Extract the (x, y) coordinate from the center of the cell holding the provided text.  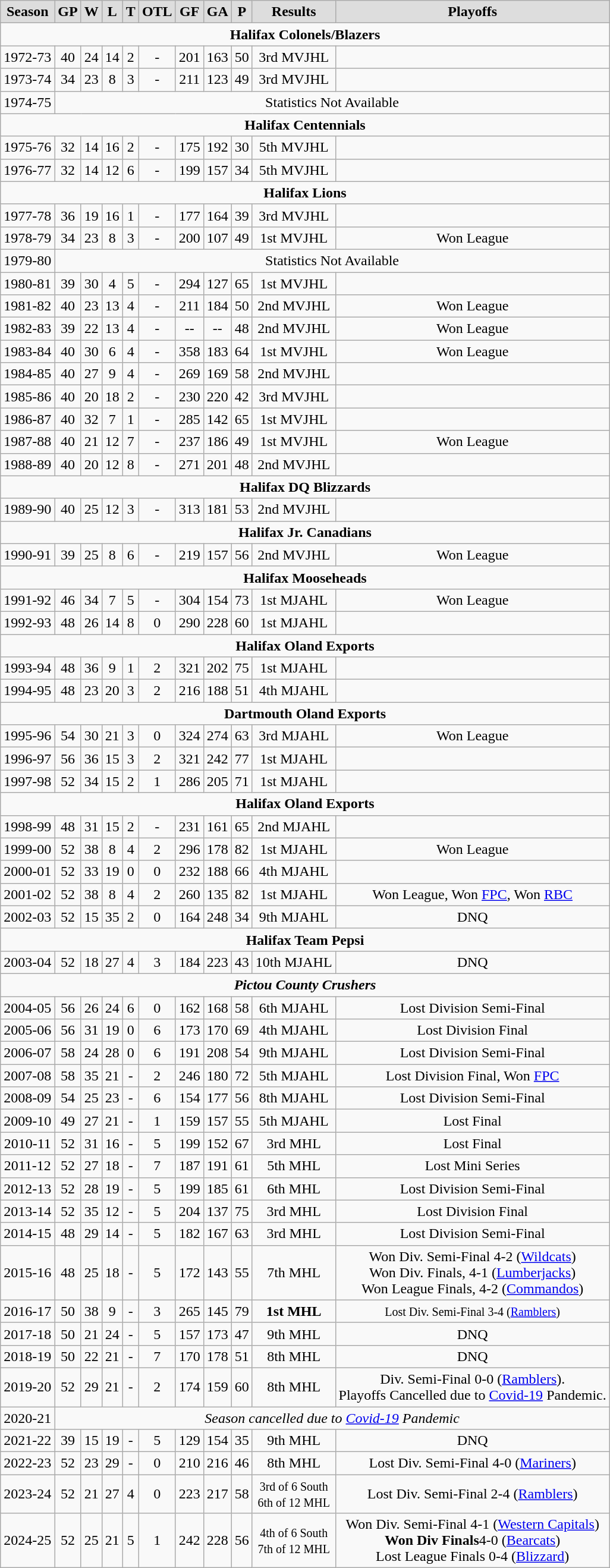
W (92, 12)
1988-89 (27, 464)
10th MJAHL (294, 962)
8th MJAHL (294, 1098)
6th MHL (294, 1189)
GA (218, 12)
2007-08 (27, 1076)
Lost Div. Semi-Final 3-4 (Ramblers) (472, 1311)
Won Div. Semi-Final 4-1 (Western Capitals)Won Div Finals4-0 (Bearcats)Lost League Finals 0-4 (Blizzard) (472, 1541)
2008-09 (27, 1098)
6th MJAHL (294, 1008)
1982-83 (27, 329)
2020-21 (27, 1418)
1983-84 (27, 351)
161 (218, 827)
1976-77 (27, 170)
53 (241, 510)
2019-20 (27, 1387)
64 (241, 351)
304 (189, 600)
175 (189, 147)
269 (189, 374)
Halifax Team Pepsi (306, 939)
172 (189, 1272)
2011-12 (27, 1166)
294 (189, 284)
Season cancelled due to Covid-19 Pandemic (332, 1418)
Lost Div. Semi-Final 4-0 (Mariners) (472, 1463)
180 (218, 1076)
3rd MJAHL (294, 736)
162 (189, 1008)
2017-18 (27, 1334)
2023-24 (27, 1494)
5th MHL (294, 1166)
202 (218, 668)
313 (189, 510)
Season (27, 12)
7th MHL (294, 1272)
182 (189, 1234)
187 (189, 1166)
200 (189, 238)
Halifax Mooseheads (306, 577)
1990-91 (27, 555)
1999-00 (27, 849)
137 (218, 1211)
Lost Division Final, Won FPC (472, 1076)
231 (189, 827)
265 (189, 1311)
230 (189, 397)
66 (241, 872)
P (241, 12)
1975-76 (27, 147)
77 (241, 759)
168 (218, 1008)
1994-95 (27, 691)
174 (189, 1387)
72 (241, 1076)
71 (241, 781)
Div. Semi-Final 0-0 (Ramblers).Playoffs Cancelled due to Covid-19 Pandemic. (472, 1387)
43 (241, 962)
274 (218, 736)
271 (189, 464)
2018-19 (27, 1356)
290 (189, 623)
2002-03 (27, 917)
185 (218, 1189)
Won Div. Semi-Final 4-2 (Wildcats)Won Div. Finals, 4-1 (Lumberjacks)Won League Finals, 4-2 (Commandos) (472, 1272)
73 (241, 600)
163 (218, 57)
219 (189, 555)
286 (189, 781)
2013-14 (27, 1211)
Halifax Lions (306, 193)
Lost Div. Semi-Final 2-4 (Ramblers) (472, 1494)
Halifax Centennials (306, 125)
220 (218, 397)
2005-06 (27, 1030)
79 (241, 1311)
L (112, 12)
1981-82 (27, 306)
107 (218, 238)
1989-90 (27, 510)
152 (218, 1143)
296 (189, 849)
OTL (157, 12)
42 (241, 397)
1992-93 (27, 623)
143 (218, 1272)
67 (241, 1143)
4th of 6 South7th of 12 MHL (294, 1541)
1991-92 (27, 600)
2001-02 (27, 894)
2006-07 (27, 1053)
Won League, Won FPC, Won RBC (472, 894)
2nd MJAHL (294, 827)
T (131, 12)
2016-17 (27, 1311)
2014-15 (27, 1234)
142 (218, 419)
246 (189, 1076)
Pictou County Crushers (306, 985)
Dartmouth Oland Exports (306, 714)
1987-88 (27, 442)
1974-75 (27, 102)
Results (294, 12)
GP (68, 12)
1993-94 (27, 668)
2009-10 (27, 1121)
1996-97 (27, 759)
285 (189, 419)
135 (218, 894)
3rd of 6 South6th of 12 MHL (294, 1494)
Playoffs (472, 12)
1985-86 (27, 397)
205 (218, 781)
1972-73 (27, 57)
1984-85 (27, 374)
186 (218, 442)
Halifax Colonels/Blazers (306, 34)
Halifax Jr. Canadians (306, 532)
204 (189, 1211)
1997-98 (27, 781)
127 (218, 284)
208 (218, 1053)
1986-87 (27, 419)
217 (218, 1494)
69 (241, 1030)
1979-80 (27, 260)
210 (189, 1463)
169 (218, 374)
2003-04 (27, 962)
167 (218, 1234)
181 (218, 510)
GF (189, 12)
1998-99 (27, 827)
1977-78 (27, 215)
2022-23 (27, 1463)
Lost Mini Series (472, 1166)
2010-11 (27, 1143)
232 (189, 872)
1st MHL (294, 1311)
2004-05 (27, 1008)
145 (218, 1311)
1978-79 (27, 238)
Halifax DQ Blizzards (306, 487)
192 (218, 147)
123 (218, 80)
2021-22 (27, 1441)
1980-81 (27, 284)
129 (189, 1441)
33 (92, 872)
1973-74 (27, 80)
2000-01 (27, 872)
260 (189, 894)
2015-16 (27, 1272)
324 (189, 736)
47 (241, 1334)
237 (189, 442)
2024-25 (27, 1541)
2012-13 (27, 1189)
248 (218, 917)
358 (189, 351)
183 (218, 351)
1995-96 (27, 736)
